Determine the [X, Y] coordinate at the center of the cell enclosing the given text.  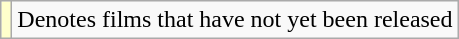
Denotes films that have not yet been released [235, 20]
